Determine the (x, y) coordinate at the center of the cell enclosing the given text.  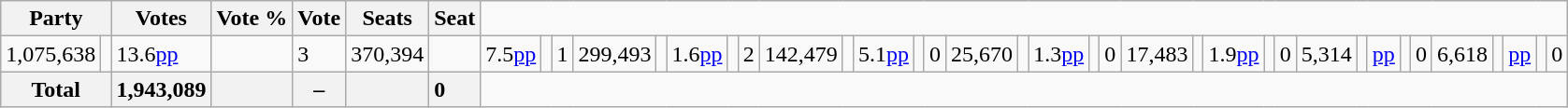
370,394 (387, 54)
7.5pp (511, 54)
Seats (387, 19)
1,943,089 (161, 89)
17,483 (1158, 54)
Seat (454, 19)
Vote % (252, 19)
1 (563, 54)
5.1pp (883, 54)
3 (320, 54)
5,314 (1326, 54)
Votes (161, 19)
142,479 (800, 54)
Total (56, 89)
1.3pp (1058, 54)
Party (56, 19)
– (320, 89)
Vote (320, 19)
13.6pp (161, 54)
1.9pp (1234, 54)
299,493 (615, 54)
1.6pp (698, 54)
6,618 (1462, 54)
1,075,638 (50, 54)
25,670 (982, 54)
2 (748, 54)
